For the text-containing cell, return its midpoint in [X, Y] coordinate format. 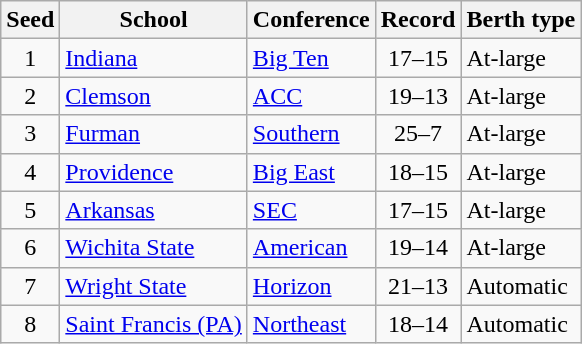
Saint Francis (PA) [154, 324]
18–15 [418, 172]
1 [30, 58]
2 [30, 96]
Horizon [311, 286]
Big Ten [311, 58]
Wichita State [154, 248]
6 [30, 248]
Wright State [154, 286]
25–7 [418, 134]
Berth type [521, 20]
18–14 [418, 324]
Arkansas [154, 210]
Northeast [311, 324]
American [311, 248]
Seed [30, 20]
8 [30, 324]
5 [30, 210]
21–13 [418, 286]
19–14 [418, 248]
Southern [311, 134]
Indiana [154, 58]
4 [30, 172]
School [154, 20]
Conference [311, 20]
3 [30, 134]
Big East [311, 172]
ACC [311, 96]
Clemson [154, 96]
SEC [311, 210]
Furman [154, 134]
Providence [154, 172]
Record [418, 20]
19–13 [418, 96]
7 [30, 286]
